From the cell containing the given text, extract its center point as (x, y) coordinate. 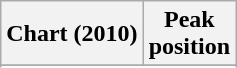
Peakposition (189, 34)
Chart (2010) (72, 34)
